Determine the [X, Y] coordinate at the center of the cell enclosing the given text.  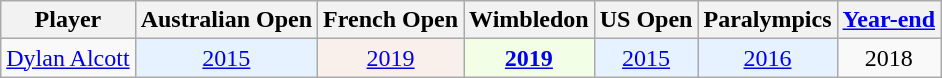
Australian Open [226, 20]
French Open [391, 20]
Dylan Alcott [68, 58]
Paralympics [768, 20]
US Open [646, 20]
2016 [768, 58]
Player [68, 20]
Wimbledon [530, 20]
2018 [889, 58]
Year-end [889, 20]
